Provide the [X, Y] coordinate of the cell's center where the given text is located.  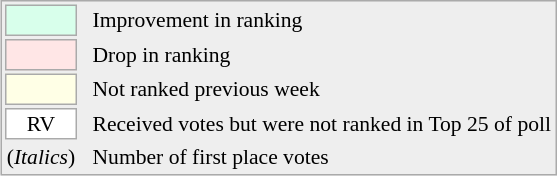
Drop in ranking [322, 55]
Number of first place votes [322, 156]
Not ranked previous week [322, 90]
Improvement in ranking [322, 20]
(Italics) [40, 156]
RV [40, 124]
Received votes but were not ranked in Top 25 of poll [322, 124]
